For the text-containing cell, return its midpoint in [x, y] coordinate format. 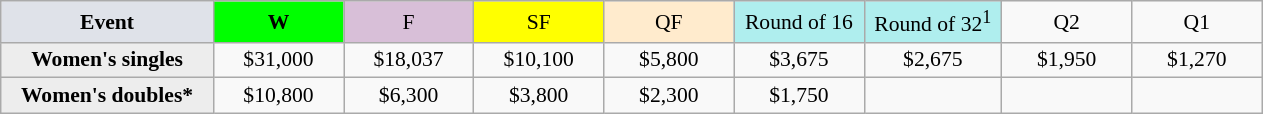
$6,300 [409, 96]
$1,270 [1197, 60]
$1,950 [1067, 60]
Q2 [1067, 22]
Round of 16 [799, 22]
$3,675 [799, 60]
$5,800 [669, 60]
F [409, 22]
Women's singles [108, 60]
Women's doubles* [108, 96]
SF [539, 22]
$1,750 [799, 96]
Event [108, 22]
$2,675 [933, 60]
$3,800 [539, 96]
$10,800 [278, 96]
W [278, 22]
Q1 [1197, 22]
$31,000 [278, 60]
Round of 321 [933, 22]
$18,037 [409, 60]
$10,100 [539, 60]
$2,300 [669, 96]
QF [669, 22]
